Pinpoint the cell where the given text exists, returning its (X, Y) midpoint coordinate. 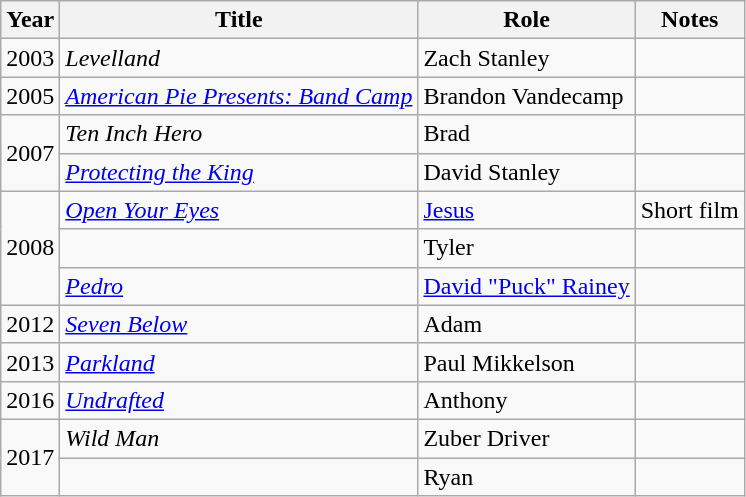
Levelland (239, 58)
Undrafted (239, 400)
David "Puck" Rainey (526, 286)
Zach Stanley (526, 58)
Wild Man (239, 438)
2008 (30, 248)
Paul Mikkelson (526, 362)
2005 (30, 96)
2013 (30, 362)
Notes (690, 20)
Role (526, 20)
American Pie Presents: Band Camp (239, 96)
Year (30, 20)
Pedro (239, 286)
Ryan (526, 477)
2016 (30, 400)
2017 (30, 457)
Parkland (239, 362)
Brad (526, 134)
David Stanley (526, 172)
Open Your Eyes (239, 210)
Short film (690, 210)
2012 (30, 324)
Jesus (526, 210)
Anthony (526, 400)
Title (239, 20)
Tyler (526, 248)
2003 (30, 58)
Zuber Driver (526, 438)
Ten Inch Hero (239, 134)
Protecting the King (239, 172)
Adam (526, 324)
Brandon Vandecamp (526, 96)
2007 (30, 153)
Seven Below (239, 324)
